Locate the cell with the specified text and output its [X, Y] center coordinate. 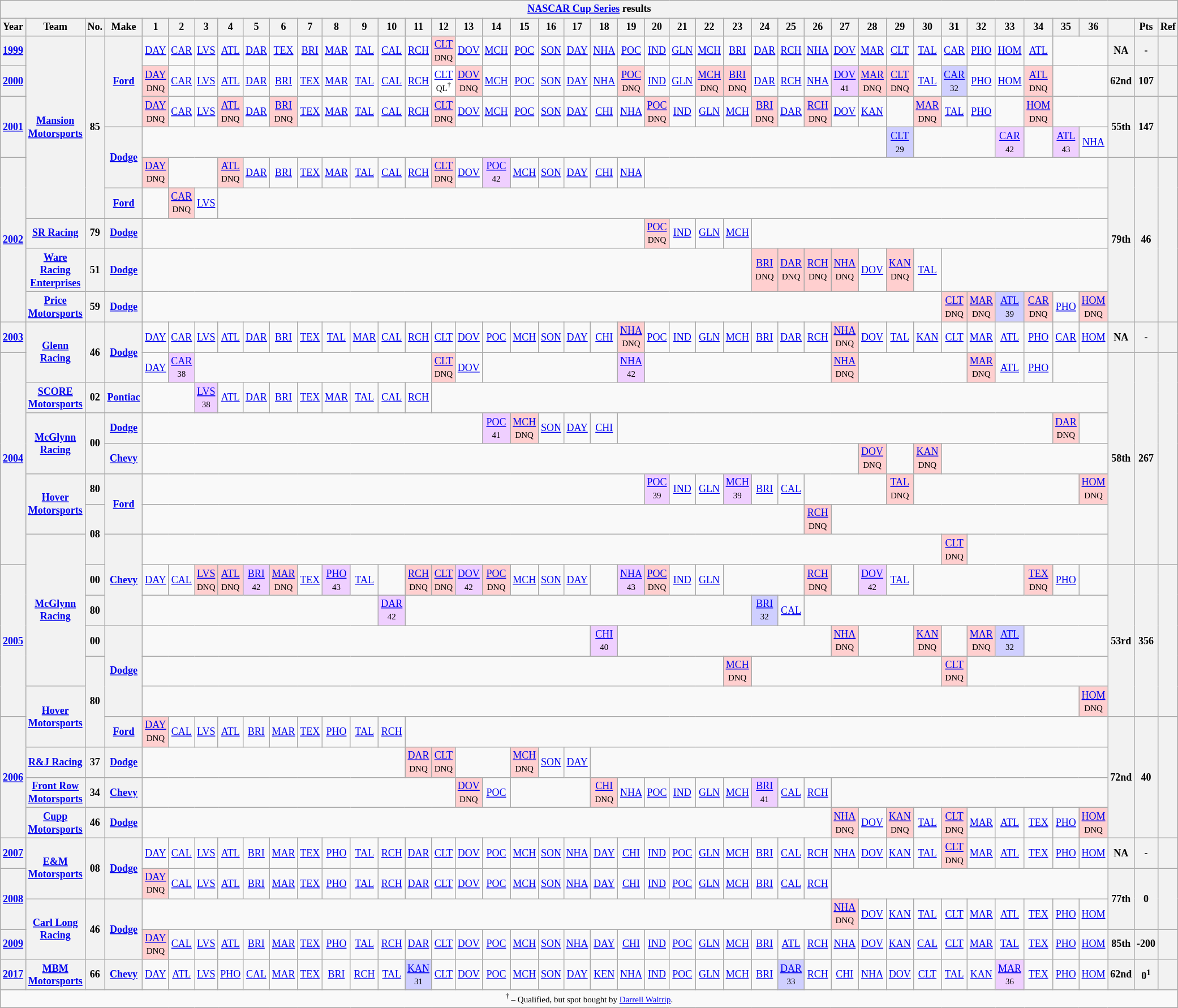
2006 [14, 777]
27 [845, 27]
CAR32 [955, 81]
2001 [14, 127]
SCORE Motorsports [55, 398]
E&M Motorsports [55, 869]
147 [1146, 127]
TEXDNQ [1039, 580]
40 [1146, 777]
53rd [1121, 641]
Carl Long Racing [55, 929]
POC39 [657, 489]
MCH39 [737, 489]
15 [524, 27]
85th [1121, 945]
BRI32 [765, 610]
Ware Racing Enterprises [55, 270]
66 [95, 975]
23 [737, 27]
NHA42 [631, 368]
14 [496, 27]
2 [182, 27]
25 [791, 27]
CLT29 [900, 143]
8 [337, 27]
Cupp Motorsports [55, 823]
MBM Motorsports [55, 975]
0 [1146, 898]
36 [1093, 27]
30 [927, 27]
LVS38 [206, 398]
35 [1066, 27]
2004 [14, 459]
Year [14, 27]
2007 [14, 854]
19 [631, 27]
7 [310, 27]
TALDNQ [900, 489]
KEN [604, 975]
58th [1121, 459]
R&J Racing [55, 763]
29 [900, 27]
2008 [14, 898]
24 [765, 27]
37 [95, 763]
9 [364, 27]
-200 [1146, 945]
85 [95, 127]
Mansion Motorsports [55, 127]
Glenn Racing [55, 352]
LVSDNQ [206, 580]
CHIDNQ [604, 792]
SR Racing [55, 234]
2017 [14, 975]
31 [955, 27]
CHI40 [604, 641]
MAR36 [1009, 975]
3 [206, 27]
20 [657, 27]
13 [468, 27]
Pontiac [123, 398]
26 [818, 27]
4 [231, 27]
Pts [1146, 27]
CLTQL† [444, 81]
BRI41 [765, 792]
10 [392, 27]
33 [1009, 27]
21 [682, 27]
CAR42 [1009, 143]
2003 [14, 337]
55th [1121, 127]
2009 [14, 945]
2005 [14, 641]
POC42 [496, 173]
Front Row Motorsports [55, 792]
KAN31 [419, 975]
02 [95, 398]
267 [1146, 459]
2000 [14, 81]
79 [95, 234]
12 [444, 27]
Ref [1168, 27]
59 [95, 307]
DAR33 [791, 975]
11 [419, 27]
2002 [14, 240]
Team [55, 27]
5 [257, 27]
No. [95, 27]
6 [283, 27]
DAR42 [392, 610]
PHO43 [337, 580]
1 [156, 27]
107 [1146, 81]
Make [123, 27]
DOV41 [845, 81]
BRI42 [257, 580]
01 [1146, 975]
79th [1121, 240]
ATL39 [1009, 307]
Price Motorsports [55, 307]
22 [710, 27]
POC41 [496, 428]
17 [577, 27]
28 [872, 27]
356 [1146, 641]
77th [1121, 898]
† – Qualified, but spot bought by Darrell Waltrip. [590, 999]
ATL32 [1009, 641]
51 [95, 270]
NHA43 [631, 580]
16 [551, 27]
ATL43 [1066, 143]
CAR38 [182, 368]
NASCAR Cup Series results [590, 9]
72nd [1121, 777]
1999 [14, 51]
32 [981, 27]
18 [604, 27]
